Return (x, y) of the center of cell containing provided text 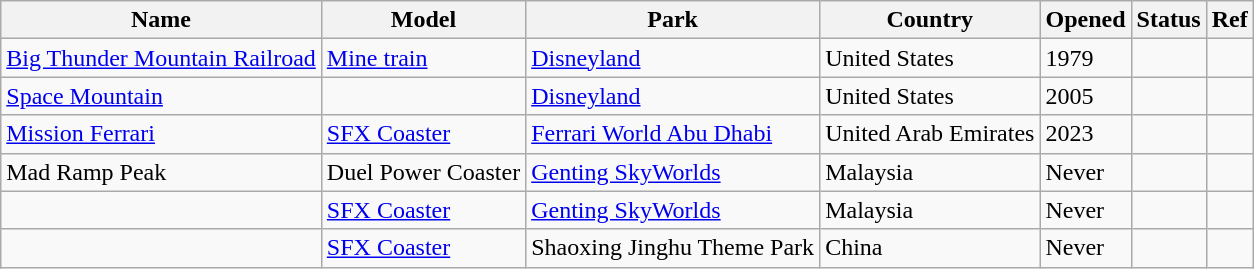
Ferrari World Abu Dhabi (673, 134)
Mission Ferrari (162, 134)
Country (930, 20)
2023 (1086, 134)
Name (162, 20)
Status (1168, 20)
Duel Power Coaster (423, 172)
Model (423, 20)
Opened (1086, 20)
Shaoxing Jinghu Theme Park (673, 248)
2005 (1086, 96)
1979 (1086, 58)
Space Mountain (162, 96)
Big Thunder Mountain Railroad (162, 58)
Mad Ramp Peak (162, 172)
United Arab Emirates (930, 134)
Park (673, 20)
Ref (1230, 20)
Mine train (423, 58)
China (930, 248)
